For the text-containing cell, return its midpoint in (x, y) coordinate format. 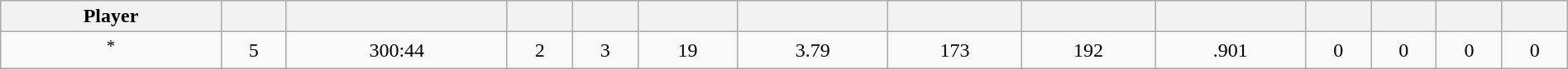
3.79 (813, 51)
300:44 (397, 51)
* (111, 51)
19 (687, 51)
192 (1088, 51)
.901 (1231, 51)
Player (111, 16)
2 (539, 51)
3 (605, 51)
173 (954, 51)
5 (253, 51)
